Return the [X, Y] coordinate for the center point of the cell that contains the specified text.  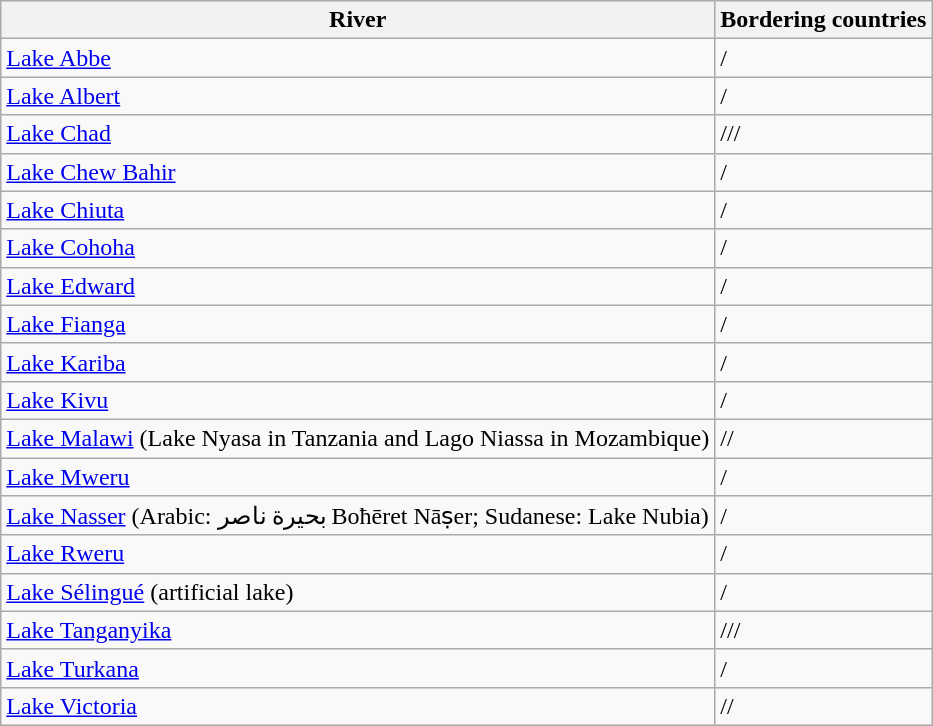
Bordering countries [824, 20]
Lake Cohoha [358, 248]
River [358, 20]
Lake Fianga [358, 324]
Lake Mweru [358, 477]
Lake Turkana [358, 668]
Lake Kariba [358, 362]
Lake Kivu [358, 400]
Lake Rweru [358, 554]
Lake Chiuta [358, 210]
Lake Chad [358, 134]
Lake Sélingué (artificial lake) [358, 592]
Lake Malawi (Lake Nyasa in Tanzania and Lago Niassa in Mozambique) [358, 438]
Lake Tanganyika [358, 630]
Lake Albert [358, 96]
Lake Edward [358, 286]
Lake Chew Bahir [358, 172]
Lake Victoria [358, 706]
Lake Abbe [358, 58]
Lake Nasser (Arabic: بحيرة ناصر Boħēret Nāṣer; Sudanese: Lake Nubia) [358, 516]
